Return the [X, Y] coordinate for the center point of the cell that contains the specified text.  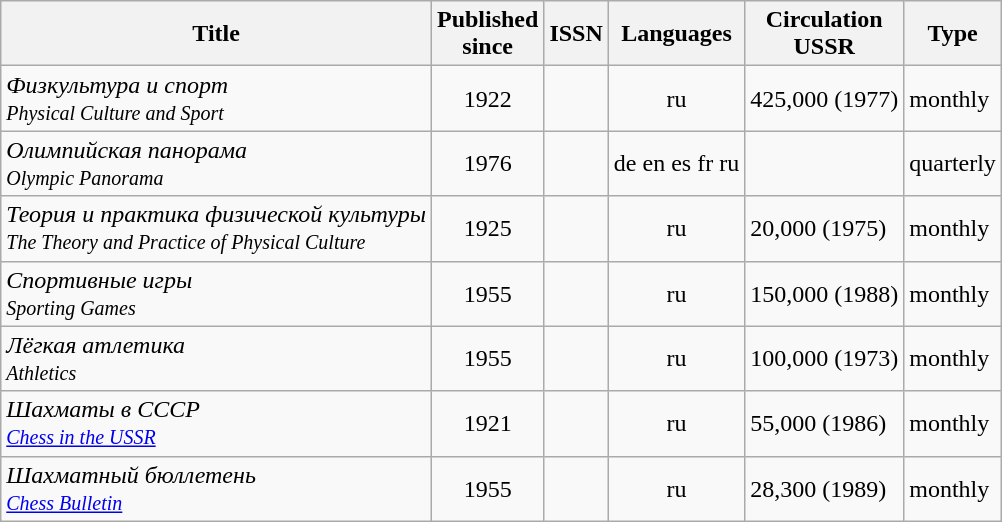
55,000 (1986) [824, 424]
100,000 (1973) [824, 358]
quarterly [953, 164]
150,000 (1988) [824, 294]
Олимпийская панорамаOlympic Panorama [216, 164]
de en es fr ru [676, 164]
Теория и практика физической культурыThe Theory and Practice of Physical Culture [216, 228]
Circulation USSR [824, 34]
Физкультура и спортPhysical Culture and Sport [216, 98]
ISSN [576, 34]
Type [953, 34]
Шахматный бюллетеньChess Bulletin [216, 488]
425,000 (1977) [824, 98]
Title [216, 34]
1925 [487, 228]
Шахматы в СССРChess in the USSR [216, 424]
20,000 (1975) [824, 228]
1922 [487, 98]
Лёгкая атлетикаAthletics [216, 358]
1976 [487, 164]
Спортивные игрыSporting Games [216, 294]
1921 [487, 424]
Publishedsince [487, 34]
28,300 (1989) [824, 488]
Languages [676, 34]
